Capture the cell that displays the provided text and extract its (x, y) central coordinate. 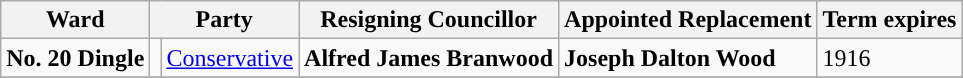
1916 (890, 58)
Conservative (230, 58)
No. 20 Dingle (76, 58)
Party (224, 20)
Resigning Councillor (429, 20)
Term expires (890, 20)
Ward (76, 20)
Joseph Dalton Wood (688, 58)
Alfred James Branwood (429, 58)
Appointed Replacement (688, 20)
